Detect which cell encompasses the target text, then output its [X, Y] center coordinate. 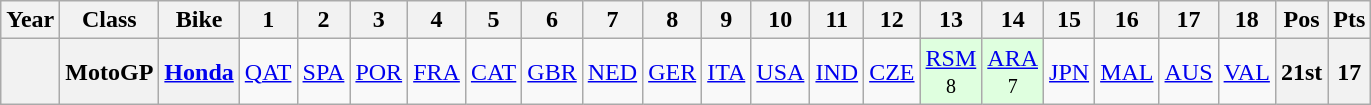
GBR [552, 72]
18 [1246, 20]
10 [780, 20]
9 [726, 20]
QAT [268, 72]
Honda [199, 72]
6 [552, 20]
Class [110, 20]
3 [379, 20]
13 [951, 20]
Pos [1301, 20]
2 [324, 20]
Bike [199, 20]
MotoGP [110, 72]
USA [780, 72]
AUS [1188, 72]
VAL [1246, 72]
8 [672, 20]
1 [268, 20]
Year [30, 20]
CZE [892, 72]
POR [379, 72]
ITA [726, 72]
15 [1070, 20]
JPN [1070, 72]
5 [493, 20]
CAT [493, 72]
11 [837, 20]
12 [892, 20]
FRA [437, 72]
16 [1127, 20]
14 [1013, 20]
Pts [1350, 20]
NED [612, 72]
IND [837, 72]
21st [1301, 72]
SPA [324, 72]
RSM8 [951, 72]
ARA7 [1013, 72]
4 [437, 20]
7 [612, 20]
GER [672, 72]
MAL [1127, 72]
